Search for the cell housing the specified text and yield its (X, Y) center coordinate. 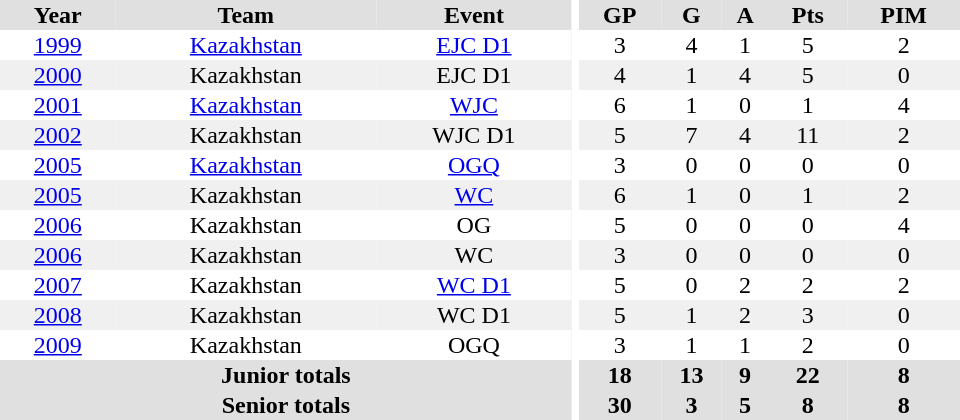
13 (692, 375)
2000 (58, 75)
2008 (58, 315)
30 (620, 405)
Senior totals (286, 405)
9 (745, 375)
Year (58, 15)
2001 (58, 105)
PIM (904, 15)
G (692, 15)
1999 (58, 45)
7 (692, 135)
22 (808, 375)
Pts (808, 15)
2002 (58, 135)
OG (474, 225)
GP (620, 15)
WJC (474, 105)
Team (246, 15)
Event (474, 15)
18 (620, 375)
2009 (58, 345)
2007 (58, 285)
Junior totals (286, 375)
WJC D1 (474, 135)
A (745, 15)
11 (808, 135)
